Capture the cell that displays the provided text and extract its [X, Y] central coordinate. 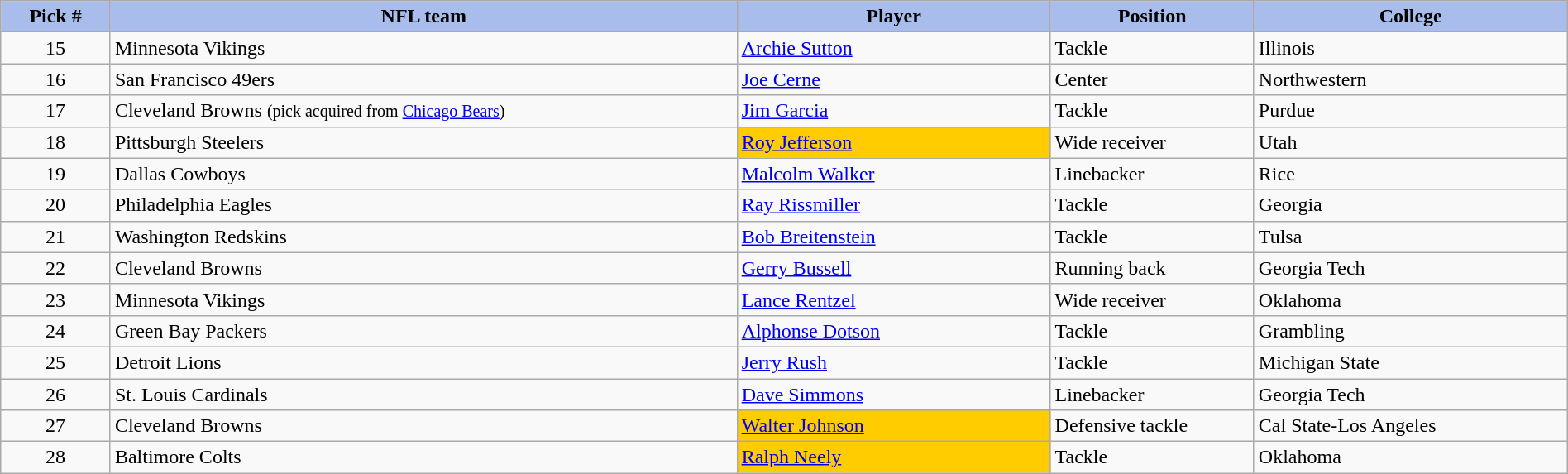
20 [56, 205]
Pick # [56, 17]
Detroit Lions [423, 362]
Player [893, 17]
Cal State-Los Angeles [1411, 426]
Northwestern [1411, 79]
28 [56, 457]
Dave Simmons [893, 395]
Running back [1152, 268]
27 [56, 426]
Malcolm Walker [893, 174]
Alphonse Dotson [893, 331]
Jim Garcia [893, 111]
Bob Breitenstein [893, 237]
Position [1152, 17]
Archie Sutton [893, 48]
19 [56, 174]
College [1411, 17]
NFL team [423, 17]
25 [56, 362]
Georgia [1411, 205]
Rice [1411, 174]
24 [56, 331]
Green Bay Packers [423, 331]
Baltimore Colts [423, 457]
Gerry Bussell [893, 268]
21 [56, 237]
Joe Cerne [893, 79]
Tulsa [1411, 237]
Center [1152, 79]
Dallas Cowboys [423, 174]
Ralph Neely [893, 457]
26 [56, 395]
Roy Jefferson [893, 142]
Jerry Rush [893, 362]
Cleveland Browns (pick acquired from Chicago Bears) [423, 111]
Philadelphia Eagles [423, 205]
Walter Johnson [893, 426]
22 [56, 268]
St. Louis Cardinals [423, 395]
Pittsburgh Steelers [423, 142]
18 [56, 142]
23 [56, 299]
Purdue [1411, 111]
17 [56, 111]
Lance Rentzel [893, 299]
San Francisco 49ers [423, 79]
Grambling [1411, 331]
16 [56, 79]
Defensive tackle [1152, 426]
Utah [1411, 142]
Illinois [1411, 48]
Ray Rissmiller [893, 205]
15 [56, 48]
Washington Redskins [423, 237]
Michigan State [1411, 362]
